Provide the [x, y] coordinate of the cell's center where the given text is located.  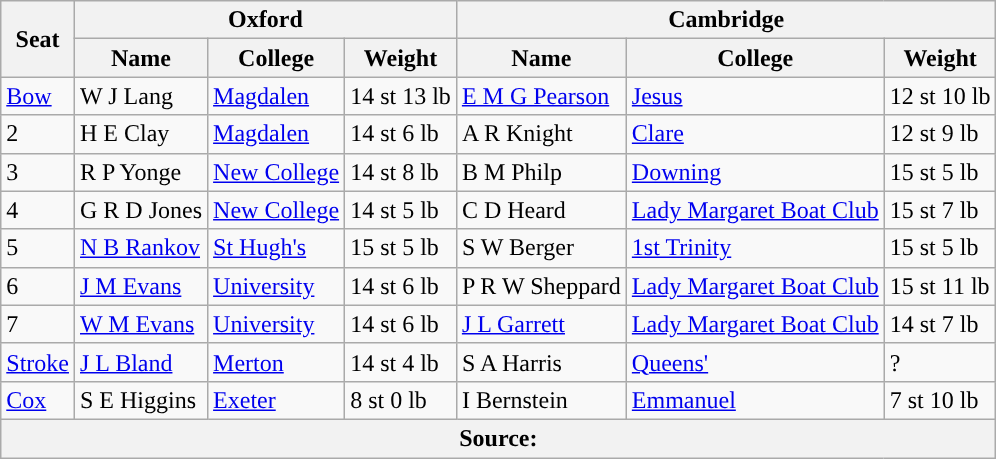
H E Clay [140, 134]
B M Philp [541, 172]
P R W Sheppard [541, 286]
J M Evans [140, 286]
Downing [755, 172]
7 st 10 lb [940, 400]
S W Berger [541, 248]
14 st 7 lb [940, 324]
Jesus [755, 96]
5 [38, 248]
Stroke [38, 362]
J L Bland [140, 362]
J L Garrett [541, 324]
14 st 13 lb [401, 96]
Merton [276, 362]
14 st 5 lb [401, 210]
R P Yonge [140, 172]
12 st 10 lb [940, 96]
St Hugh's [276, 248]
W J Lang [140, 96]
S A Harris [541, 362]
A R Knight [541, 134]
Exeter [276, 400]
2 [38, 134]
W M Evans [140, 324]
? [940, 362]
15 st 11 lb [940, 286]
E M G Pearson [541, 96]
I Bernstein [541, 400]
N B Rankov [140, 248]
Cambridge [726, 20]
14 st 4 lb [401, 362]
Queens' [755, 362]
G R D Jones [140, 210]
14 st 8 lb [401, 172]
15 st 7 lb [940, 210]
6 [38, 286]
Emmanuel [755, 400]
1st Trinity [755, 248]
S E Higgins [140, 400]
12 st 9 lb [940, 134]
Bow [38, 96]
Source: [498, 438]
Cox [38, 400]
Seat [38, 39]
3 [38, 172]
8 st 0 lb [401, 400]
Clare [755, 134]
C D Heard [541, 210]
7 [38, 324]
Oxford [265, 20]
4 [38, 210]
